From the cell containing the given text, extract its center point as [X, Y] coordinate. 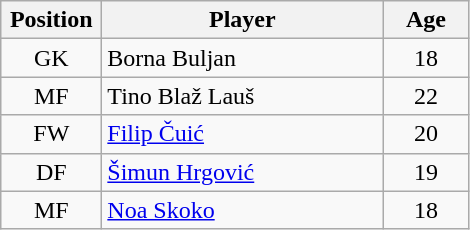
Age [426, 20]
Player [242, 20]
Noa Skoko [242, 210]
Šimun Hrgović [242, 172]
20 [426, 134]
Position [52, 20]
Borna Buljan [242, 58]
19 [426, 172]
GK [52, 58]
22 [426, 96]
DF [52, 172]
Tino Blaž Lauš [242, 96]
FW [52, 134]
Filip Čuić [242, 134]
